Capture the cell that displays the provided text and extract its (X, Y) central coordinate. 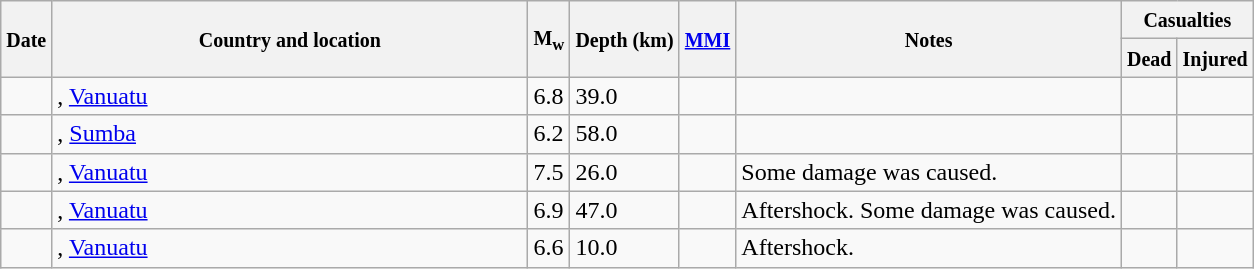
6.8 (549, 96)
Injured (1215, 58)
Depth (km) (624, 39)
Date (26, 39)
6.9 (549, 210)
47.0 (624, 210)
Mw (549, 39)
6.2 (549, 134)
58.0 (624, 134)
6.6 (549, 248)
Some damage was caused. (929, 172)
Aftershock. (929, 248)
MMI (708, 39)
, Sumba (290, 134)
26.0 (624, 172)
Notes (929, 39)
7.5 (549, 172)
Country and location (290, 39)
39.0 (624, 96)
Casualties (1187, 20)
Dead (1149, 58)
Aftershock. Some damage was caused. (929, 210)
10.0 (624, 248)
